Return (x, y) of the center of cell containing provided text 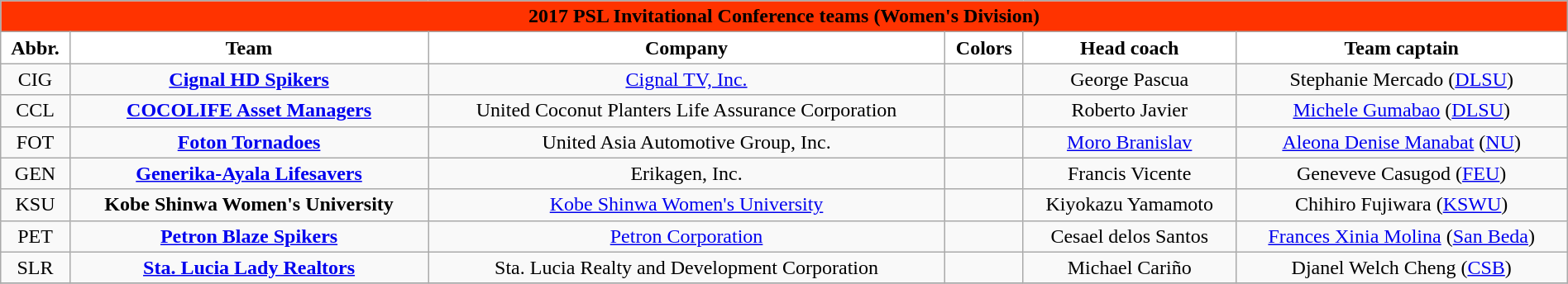
Kiyokazu Yamamoto (1130, 205)
Frances Xinia Molina (San Beda) (1401, 236)
Michael Cariño (1130, 267)
United Coconut Planters Life Assurance Corporation (686, 111)
Moro Branislav (1130, 142)
Head coach (1130, 48)
Cesael delos Santos (1130, 236)
Sta. Lucia Realty and Development Corporation (686, 267)
George Pascua (1130, 79)
2017 PSL Invitational Conference teams (Women's Division) (784, 17)
CIG (36, 79)
Roberto Javier (1130, 111)
Djanel Welch Cheng (CSB) (1401, 267)
Francis Vicente (1130, 173)
Michele Gumabao (DLSU) (1401, 111)
Cignal TV, Inc. (686, 79)
Company (686, 48)
Sta. Lucia Lady Realtors (248, 267)
Foton Tornadoes (248, 142)
KSU (36, 205)
CCL (36, 111)
Erikagen, Inc. (686, 173)
FOT (36, 142)
Colors (984, 48)
Geneveve Casugod (FEU) (1401, 173)
Team (248, 48)
Petron Corporation (686, 236)
Stephanie Mercado (DLSU) (1401, 79)
Team captain (1401, 48)
United Asia Automotive Group, Inc. (686, 142)
Generika-Ayala Lifesavers (248, 173)
Chihiro Fujiwara (KSWU) (1401, 205)
Abbr. (36, 48)
COCOLIFE Asset Managers (248, 111)
GEN (36, 173)
Cignal HD Spikers (248, 79)
Petron Blaze Spikers (248, 236)
Aleona Denise Manabat (NU) (1401, 142)
PET (36, 236)
SLR (36, 267)
